For the text-containing cell, return its midpoint in [X, Y] coordinate format. 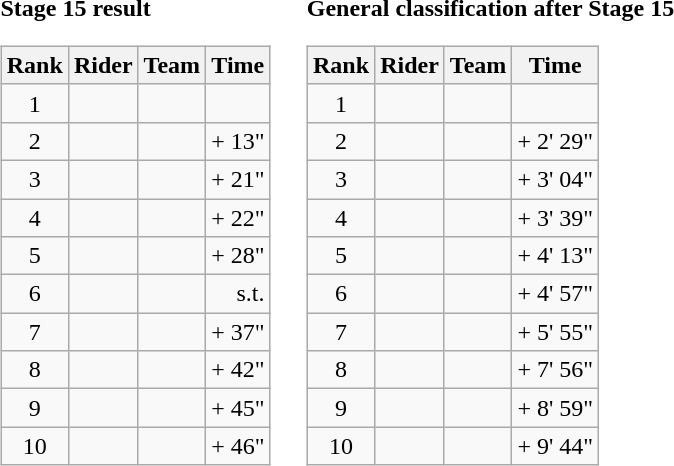
+ 42" [238, 370]
+ 4' 13" [556, 256]
+ 9' 44" [556, 446]
+ 7' 56" [556, 370]
+ 46" [238, 446]
+ 3' 04" [556, 179]
+ 4' 57" [556, 294]
+ 5' 55" [556, 332]
+ 13" [238, 141]
s.t. [238, 294]
+ 2' 29" [556, 141]
+ 3' 39" [556, 217]
+ 22" [238, 217]
+ 37" [238, 332]
+ 28" [238, 256]
+ 8' 59" [556, 408]
+ 21" [238, 179]
+ 45" [238, 408]
